Provide the (X, Y) coordinate of the cell's center where the given text is located.  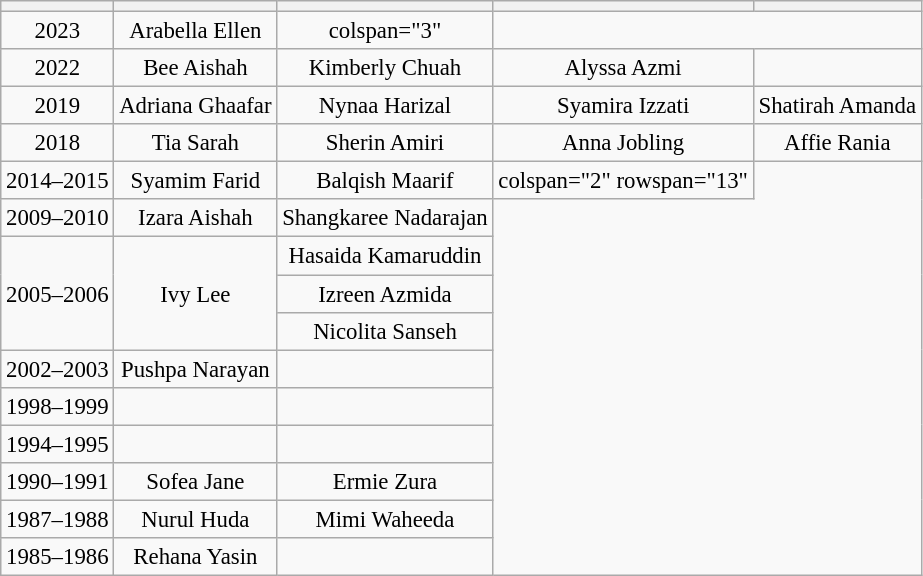
colspan="3" (385, 31)
1994–1995 (58, 444)
Syamim Farid (196, 181)
2022 (58, 68)
Adriana Ghaafar (196, 106)
1985–1986 (58, 557)
Sherin Amiri (385, 143)
Nynaa Harizal (385, 106)
Shatirah Amanda (837, 106)
Ermie Zura (385, 482)
Anna Jobling (623, 143)
Balqish Maarif (385, 181)
Sofea Jane (196, 482)
Arabella Ellen (196, 31)
Tia Sarah (196, 143)
Kimberly Chuah (385, 68)
Rehana Yasin (196, 557)
colspan="2" rowspan="13" (623, 181)
2014–2015 (58, 181)
Izreen Azmida (385, 294)
Mimi Waheeda (385, 519)
Ivy Lee (196, 294)
1990–1991 (58, 482)
2005–2006 (58, 294)
Nicolita Sanseh (385, 331)
2019 (58, 106)
Affie Rania (837, 143)
Shangkaree Nadarajan (385, 219)
Pushpa Narayan (196, 369)
Nurul Huda (196, 519)
2018 (58, 143)
2002–2003 (58, 369)
1998–1999 (58, 406)
2009–2010 (58, 219)
Bee Aishah (196, 68)
1987–1988 (58, 519)
Alyssa Azmi (623, 68)
Syamira Izzati (623, 106)
Hasaida Kamaruddin (385, 256)
Izara Aishah (196, 219)
2023 (58, 31)
